Extract the [x, y] coordinate from the center of the cell holding the provided text.  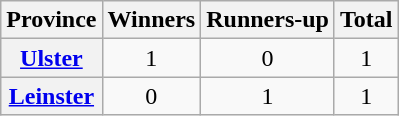
Total [366, 20]
Leinster [52, 96]
Province [52, 20]
Runners-up [268, 20]
Ulster [52, 58]
Winners [152, 20]
